From the cell containing the given text, extract its center point as [x, y] coordinate. 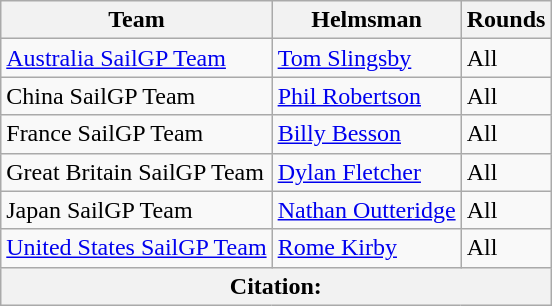
Citation: [276, 286]
Rounds [506, 20]
Japan SailGP Team [136, 210]
Rome Kirby [366, 248]
Great Britain SailGP Team [136, 172]
United States SailGP Team [136, 248]
Australia SailGP Team [136, 58]
Dylan Fletcher [366, 172]
Helmsman [366, 20]
China SailGP Team [136, 96]
Team [136, 20]
Tom Slingsby [366, 58]
Phil Robertson [366, 96]
France SailGP Team [136, 134]
Billy Besson [366, 134]
Nathan Outteridge [366, 210]
